Identify which cell holds the provided text, then report its (x, y) central coordinate. 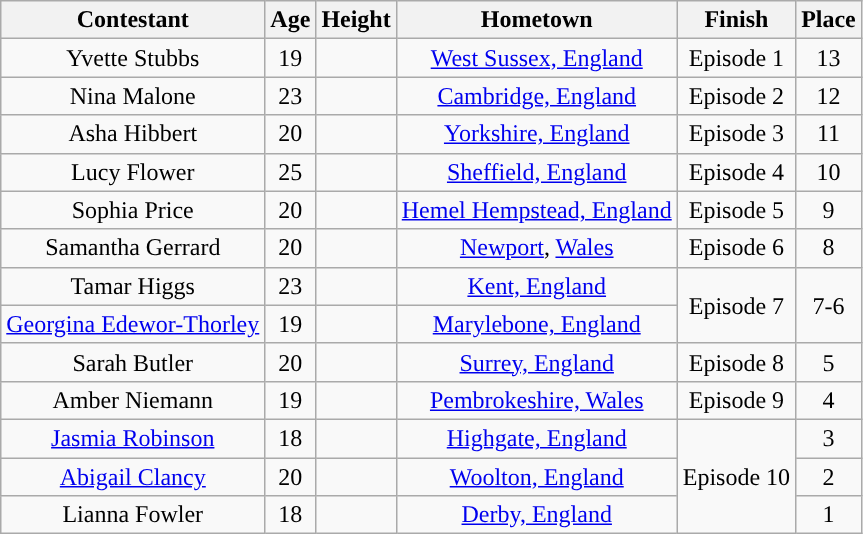
Episode 7 (736, 305)
9 (829, 210)
Nina Malone (133, 96)
Contestant (133, 20)
Lianna Fowler (133, 515)
Lucy Flower (133, 172)
Height (356, 20)
7-6 (829, 305)
11 (829, 134)
13 (829, 58)
West Sussex, England (536, 58)
Asha Hibbert (133, 134)
Hemel Hempstead, England (536, 210)
Tamar Higgs (133, 286)
5 (829, 362)
Samantha Gerrard (133, 248)
Episode 2 (736, 96)
Abigail Clancy (133, 477)
Derby, England (536, 515)
Episode 3 (736, 134)
Age (290, 20)
Episode 1 (736, 58)
Highgate, England (536, 438)
25 (290, 172)
Episode 5 (736, 210)
3 (829, 438)
Finish (736, 20)
Newport, Wales (536, 248)
1 (829, 515)
Kent, England (536, 286)
Woolton, England (536, 477)
Jasmia Robinson (133, 438)
Surrey, England (536, 362)
Marylebone, England (536, 324)
Sarah Butler (133, 362)
Cambridge, England (536, 96)
Episode 10 (736, 476)
Georgina Edewor-Thorley (133, 324)
4 (829, 400)
8 (829, 248)
Episode 9 (736, 400)
Place (829, 20)
Pembrokeshire, Wales (536, 400)
Episode 4 (736, 172)
12 (829, 96)
Sophia Price (133, 210)
10 (829, 172)
2 (829, 477)
Amber Niemann (133, 400)
Episode 6 (736, 248)
Episode 8 (736, 362)
Yvette Stubbs (133, 58)
Sheffield, England (536, 172)
Hometown (536, 20)
Yorkshire, England (536, 134)
